Capture the cell that displays the provided text and extract its (x, y) central coordinate. 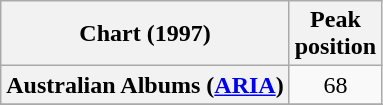
Peakposition (335, 34)
Australian Albums (ARIA) (145, 85)
Chart (1997) (145, 34)
68 (335, 85)
